Return the (X, Y) coordinate for the center point of the cell that contains the specified text.  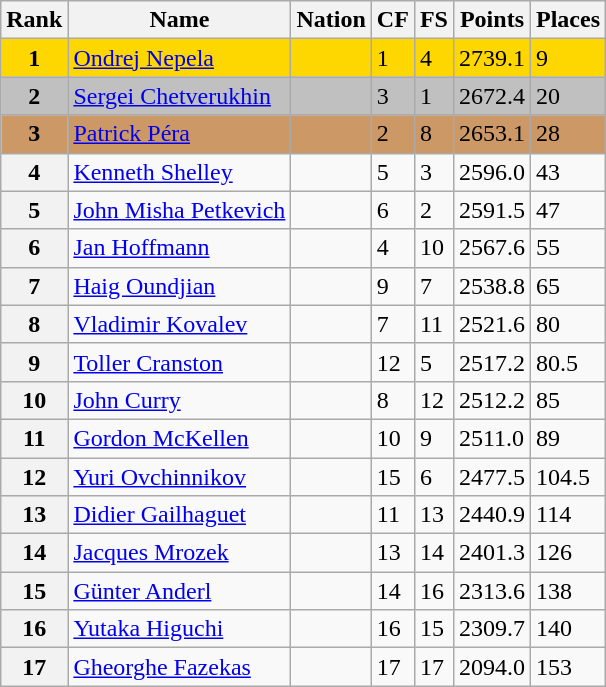
80.5 (568, 362)
2538.8 (492, 286)
43 (568, 172)
2512.2 (492, 400)
2591.5 (492, 210)
2309.7 (492, 629)
Rank (34, 20)
126 (568, 553)
153 (568, 667)
Sergei Chetverukhin (180, 96)
Jan Hoffmann (180, 248)
Jacques Mrozek (180, 553)
Yutaka Higuchi (180, 629)
20 (568, 96)
2653.1 (492, 134)
Gordon McKellen (180, 438)
89 (568, 438)
Didier Gailhaguet (180, 515)
2094.0 (492, 667)
2401.3 (492, 553)
2511.0 (492, 438)
Places (568, 20)
FS (434, 20)
Kenneth Shelley (180, 172)
Günter Anderl (180, 591)
Name (180, 20)
2440.9 (492, 515)
85 (568, 400)
2517.2 (492, 362)
Vladimir Kovalev (180, 324)
2521.6 (492, 324)
2477.5 (492, 477)
Nation (331, 20)
2567.6 (492, 248)
Yuri Ovchinnikov (180, 477)
55 (568, 248)
CF (392, 20)
Patrick Péra (180, 134)
John Misha Petkevich (180, 210)
Gheorghe Fazekas (180, 667)
140 (568, 629)
2739.1 (492, 58)
Points (492, 20)
2313.6 (492, 591)
104.5 (568, 477)
John Curry (180, 400)
65 (568, 286)
2596.0 (492, 172)
2672.4 (492, 96)
47 (568, 210)
28 (568, 134)
80 (568, 324)
Toller Cranston (180, 362)
114 (568, 515)
138 (568, 591)
Ondrej Nepela (180, 58)
Haig Oundjian (180, 286)
